Search for the cell housing the specified text and yield its (X, Y) center coordinate. 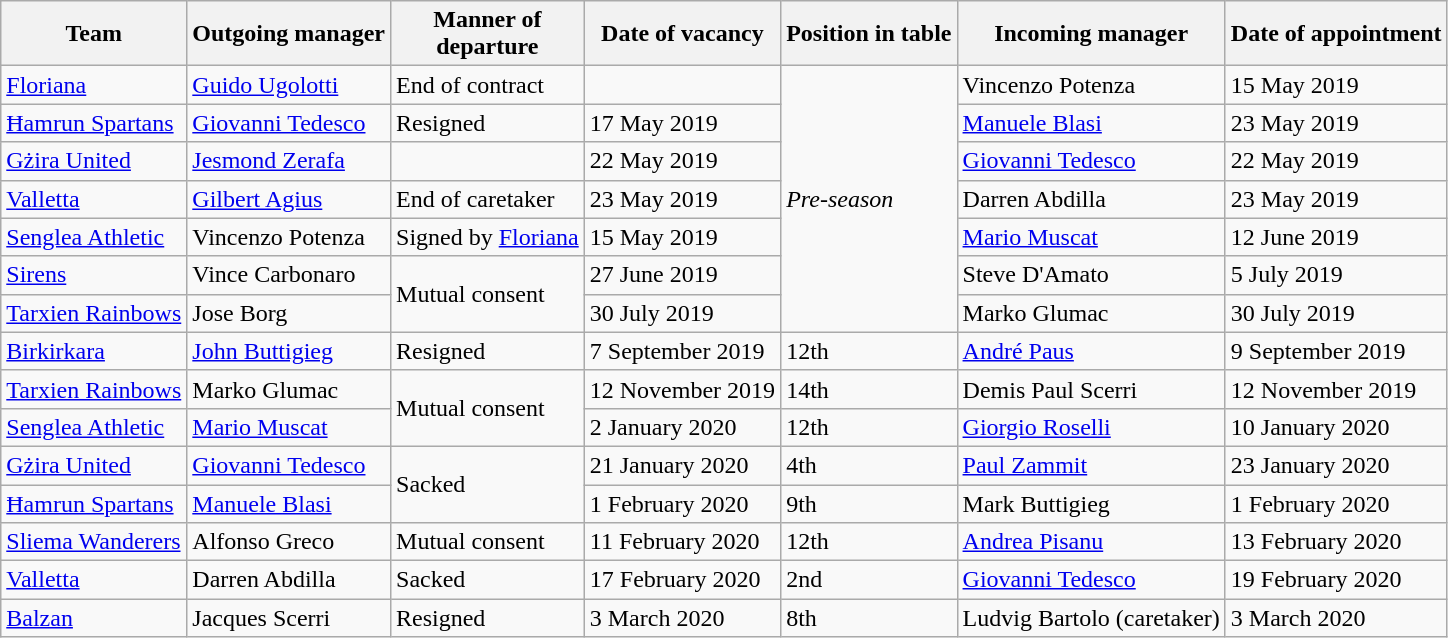
2 January 2020 (682, 427)
Vince Carbonaro (289, 275)
11 February 2020 (682, 542)
19 February 2020 (1336, 580)
Birkirkara (94, 351)
21 January 2020 (682, 465)
Paul Zammit (1091, 465)
Alfonso Greco (289, 542)
7 September 2019 (682, 351)
Floriana (94, 85)
Date of appointment (1336, 34)
Jacques Scerri (289, 618)
13 February 2020 (1336, 542)
Guido Ugolotti (289, 85)
17 May 2019 (682, 123)
End of caretaker (488, 199)
John Buttigieg (289, 351)
4th (869, 465)
2nd (869, 580)
Balzan (94, 618)
27 June 2019 (682, 275)
Pre-season (869, 199)
Jose Borg (289, 313)
Steve D'Amato (1091, 275)
Sirens (94, 275)
Jesmond Zerafa (289, 161)
10 January 2020 (1336, 427)
Manner ofdeparture (488, 34)
Team (94, 34)
12 June 2019 (1336, 237)
5 July 2019 (1336, 275)
14th (869, 389)
Position in table (869, 34)
Mark Buttigieg (1091, 503)
André Paus (1091, 351)
9th (869, 503)
23 January 2020 (1336, 465)
Sliema Wanderers (94, 542)
17 February 2020 (682, 580)
End of contract (488, 85)
9 September 2019 (1336, 351)
8th (869, 618)
Signed by Floriana (488, 237)
Andrea Pisanu (1091, 542)
Demis Paul Scerri (1091, 389)
Ludvig Bartolo (caretaker) (1091, 618)
Giorgio Roselli (1091, 427)
Outgoing manager (289, 34)
Date of vacancy (682, 34)
Gilbert Agius (289, 199)
Incoming manager (1091, 34)
